Pinpoint the cell where the given text exists, returning its (x, y) midpoint coordinate. 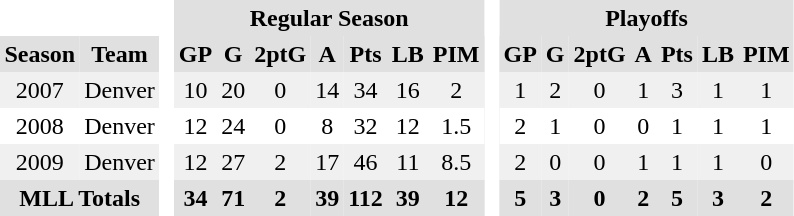
Playoffs (646, 18)
112 (366, 198)
24 (234, 126)
Season (40, 54)
1.5 (456, 126)
2008 (40, 126)
14 (328, 90)
Regular Season (329, 18)
27 (234, 162)
32 (366, 126)
11 (408, 162)
16 (408, 90)
2007 (40, 90)
8.5 (456, 162)
46 (366, 162)
2009 (40, 162)
MLL Totals (80, 198)
Team (120, 54)
17 (328, 162)
10 (195, 90)
71 (234, 198)
20 (234, 90)
8 (328, 126)
